From the cell containing the given text, extract its center point as [X, Y] coordinate. 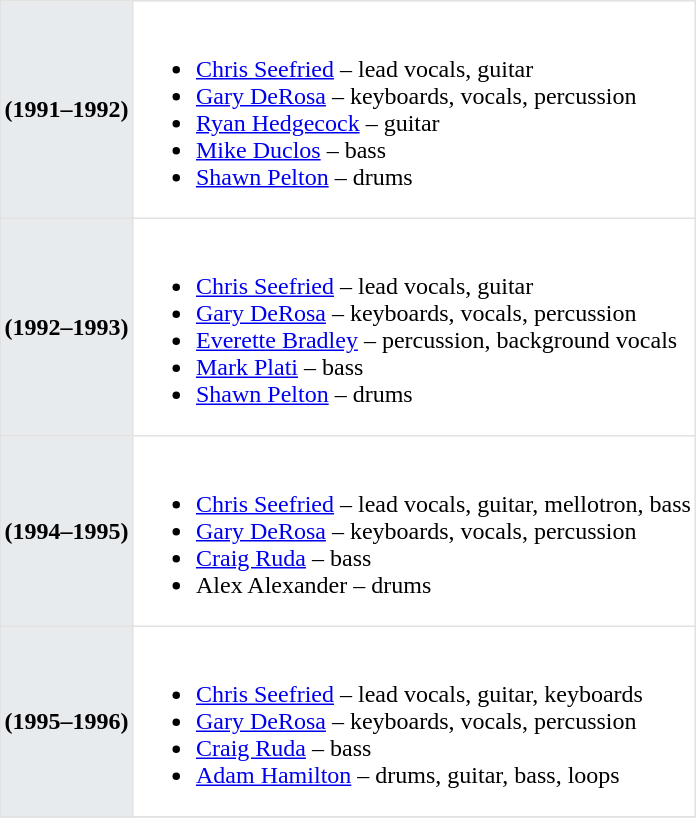
(1994–1995) [66, 531]
(1992–1993) [66, 327]
(1991–1992) [66, 110]
Chris Seefried – lead vocals, guitar, mellotron, bassGary DeRosa – keyboards, vocals, percussionCraig Ruda – bassAlex Alexander – drums [413, 531]
Chris Seefried – lead vocals, guitar, keyboardsGary DeRosa – keyboards, vocals, percussionCraig Ruda – bassAdam Hamilton – drums, guitar, bass, loops [413, 721]
(1995–1996) [66, 721]
Chris Seefried – lead vocals, guitarGary DeRosa – keyboards, vocals, percussionRyan Hedgecock – guitarMike Duclos – bassShawn Pelton – drums [413, 110]
